Return [X, Y] of the center of cell containing provided text 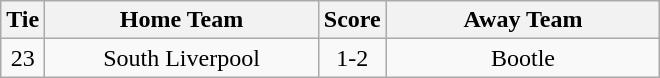
Away Team [523, 20]
South Liverpool [182, 58]
Home Team [182, 20]
23 [23, 58]
Score [352, 20]
1-2 [352, 58]
Tie [23, 20]
Bootle [523, 58]
